From the cell containing the given text, extract its center point as [x, y] coordinate. 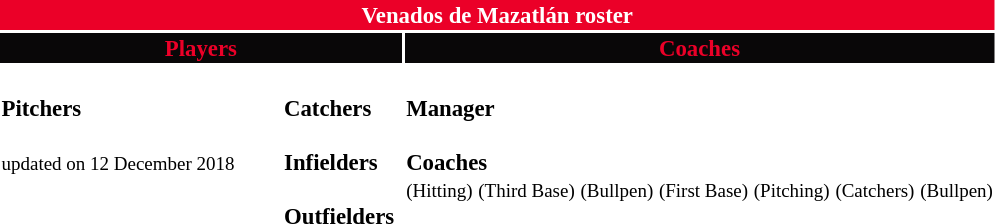
Players [201, 48]
Venados de Mazatlán roster [497, 15]
Coaches [700, 48]
